Determine the (X, Y) coordinate at the center of the cell enclosing the given text.  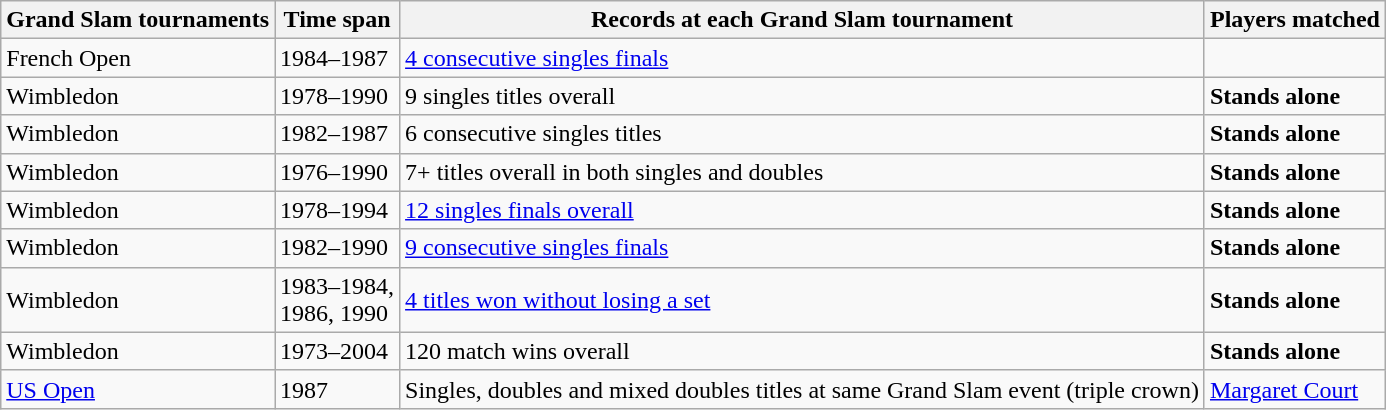
12 singles finals overall (802, 210)
Players matched (1294, 20)
US Open (138, 389)
Singles, doubles and mixed doubles titles at same Grand Slam event (triple crown) (802, 389)
French Open (138, 58)
9 singles titles overall (802, 96)
1978–1990 (336, 96)
Grand Slam tournaments (138, 20)
Margaret Court (1294, 389)
1973–2004 (336, 351)
7+ titles overall in both singles and doubles (802, 172)
1982–1987 (336, 134)
4 titles won without losing a set (802, 300)
1983–1984,1986, 1990 (336, 300)
1982–1990 (336, 248)
4 consecutive singles finals (802, 58)
6 consecutive singles titles (802, 134)
120 match wins overall (802, 351)
Time span (336, 20)
1978–1994 (336, 210)
1984–1987 (336, 58)
1976–1990 (336, 172)
1987 (336, 389)
Records at each Grand Slam tournament (802, 20)
9 consecutive singles finals (802, 248)
